For the text-containing cell, return its midpoint in [x, y] coordinate format. 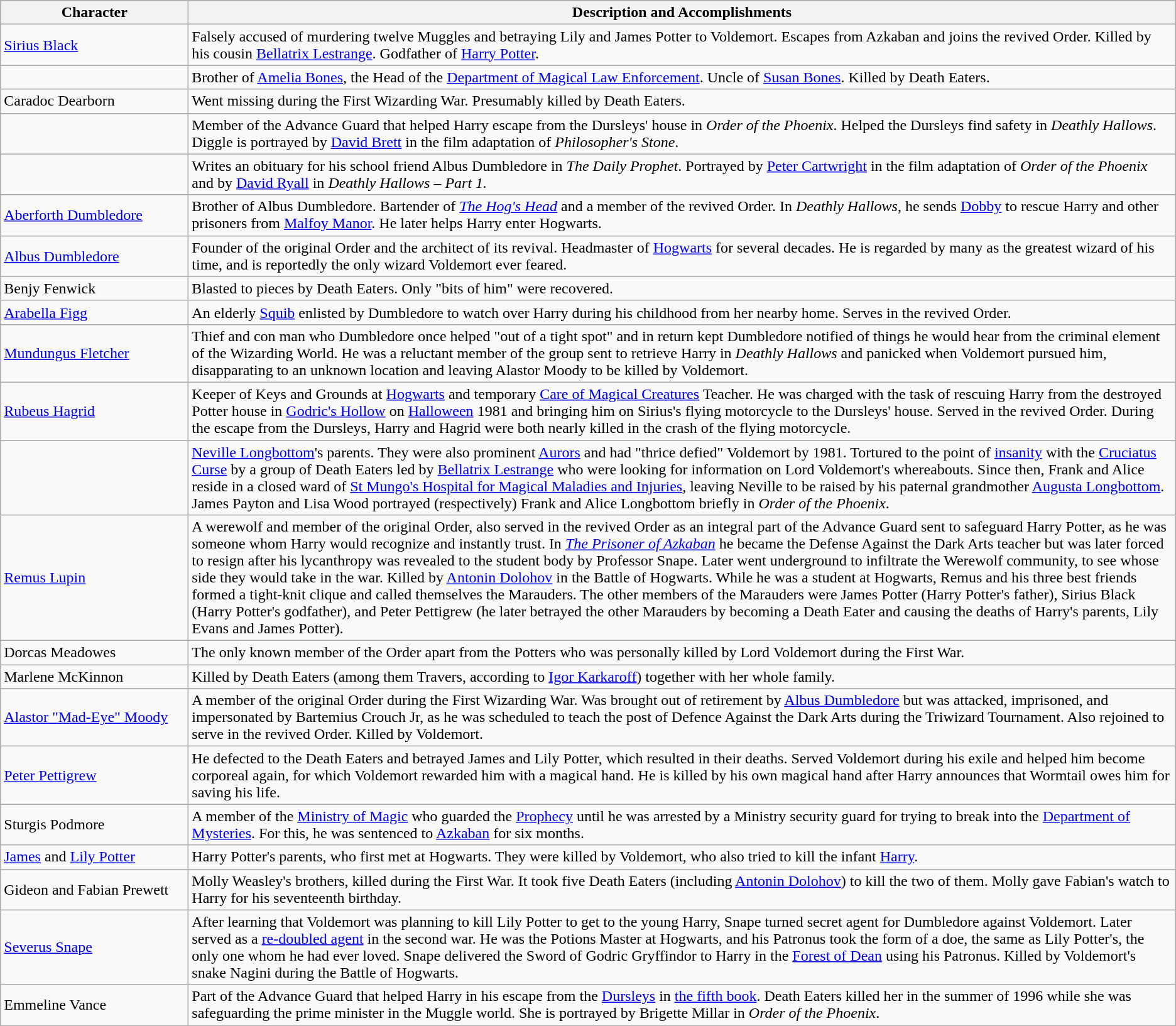
The only known member of the Order apart from the Potters who was personally killed by Lord Voldemort during the First War. [682, 653]
Description and Accomplishments [682, 13]
Gideon and Fabian Prewett [94, 890]
Brother of Amelia Bones, the Head of the Department of Magical Law Enforcement. Uncle of Susan Bones. Killed by Death Eaters. [682, 77]
Character [94, 13]
Harry Potter's parents, who first met at Hogwarts. They were killed by Voldemort, who also tried to kill the infant Harry. [682, 857]
Sturgis Podmore [94, 824]
Marlene McKinnon [94, 677]
Aberforth Dumbledore [94, 215]
James and Lily Potter [94, 857]
Rubeus Hagrid [94, 411]
Sirius Black [94, 45]
Alastor "Mad-Eye" Moody [94, 718]
Caradoc Dearborn [94, 101]
Dorcas Meadowes [94, 653]
An elderly Squib enlisted by Dumbledore to watch over Harry during his childhood from her nearby home. Serves in the revived Order. [682, 312]
Went missing during the First Wizarding War. Presumably killed by Death Eaters. [682, 101]
Killed by Death Eaters (among them Travers, according to Igor Karkaroff) together with her whole family. [682, 677]
Arabella Figg [94, 312]
Blasted to pieces by Death Eaters. Only "bits of him" were recovered. [682, 288]
Severus Snape [94, 947]
Remus Lupin [94, 578]
Peter Pettigrew [94, 775]
Benjy Fenwick [94, 288]
Mundungus Fletcher [94, 353]
Emmeline Vance [94, 1005]
Albus Dumbledore [94, 256]
